Return the (x, y) coordinate for the center point of the cell that contains the specified text.  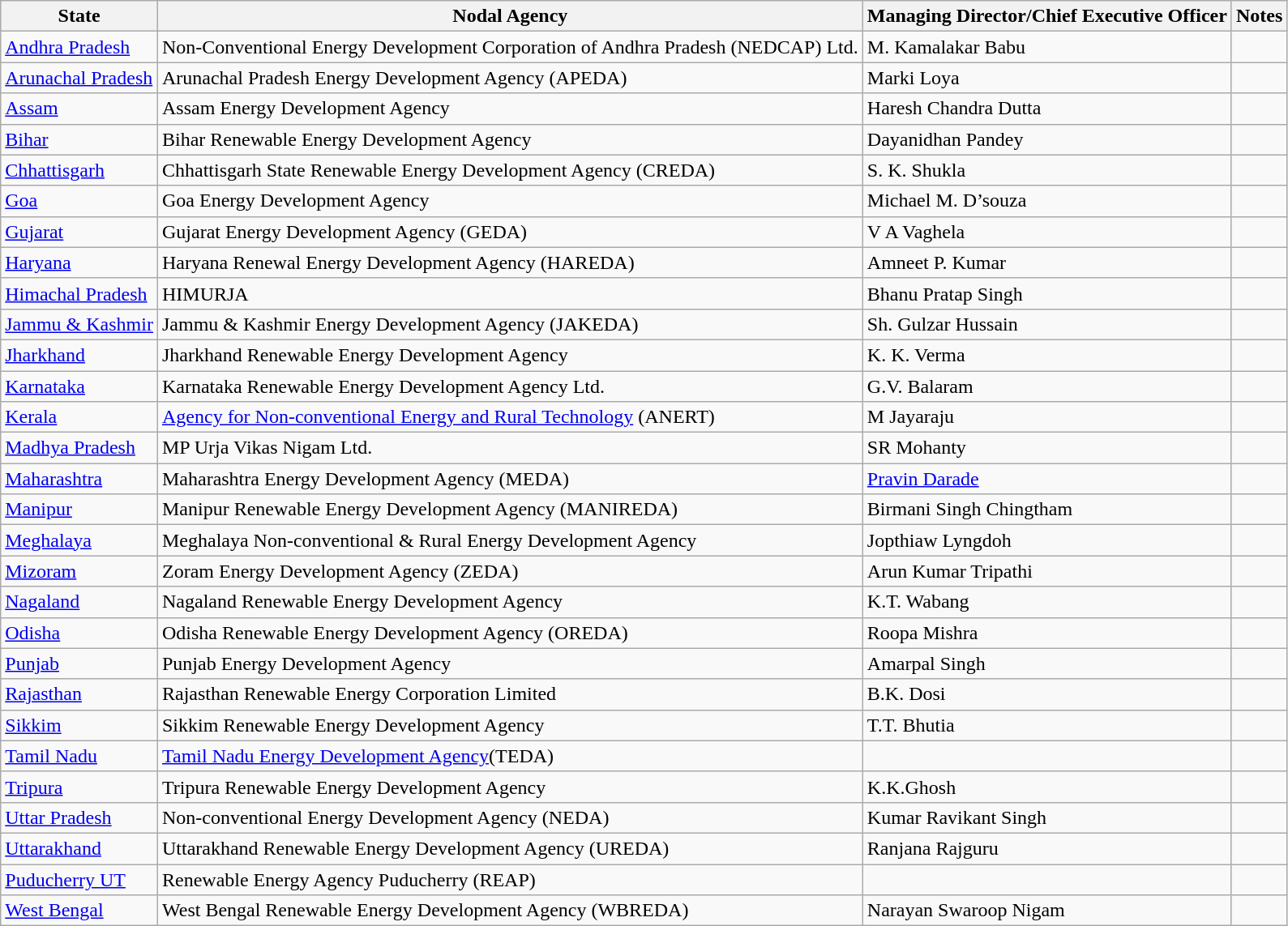
Sh. Gulzar Hussain (1047, 324)
Punjab Energy Development Agency (510, 664)
Chhattisgarh (79, 170)
Odisha (79, 633)
Manipur (79, 510)
Renewable Energy Agency Puducherry (REAP) (510, 879)
Karnataka (79, 386)
Tamil Nadu Energy Development Agency(TEDA) (510, 756)
Gujarat (79, 232)
HIMURJA (510, 293)
Tripura Renewable Energy Development Agency (510, 787)
B.K. Dosi (1047, 694)
K.T. Wabang (1047, 602)
Roopa Mishra (1047, 633)
MP Urja Vikas Nigam Ltd. (510, 448)
West Bengal (79, 911)
Rajasthan Renewable Energy Corporation Limited (510, 694)
Jammu & Kashmir Energy Development Agency (JAKEDA) (510, 324)
Goa (79, 201)
Bihar (79, 139)
Nagaland Renewable Energy Development Agency (510, 602)
Karnataka Renewable Energy Development Agency Ltd. (510, 386)
Uttar Pradesh (79, 817)
Arun Kumar Tripathi (1047, 571)
Bihar Renewable Energy Development Agency (510, 139)
Notes (1259, 16)
Assam (79, 109)
Narayan Swaroop Nigam (1047, 911)
Jopthiaw Lyngdoh (1047, 540)
State (79, 16)
West Bengal Renewable Energy Development Agency (WBREDA) (510, 911)
Nagaland (79, 602)
Tripura (79, 787)
V A Vaghela (1047, 232)
M Jayaraju (1047, 417)
Arunachal Pradesh (79, 78)
Jammu & Kashmir (79, 324)
Puducherry UT (79, 879)
Kerala (79, 417)
Jharkhand (79, 355)
Sikkim Renewable Energy Development Agency (510, 725)
Non-conventional Energy Development Agency (NEDA) (510, 817)
Pravin Darade (1047, 479)
Maharashtra (79, 479)
Non-Conventional Energy Development Corporation of Andhra Pradesh (NEDCAP) Ltd. (510, 47)
M. Kamalakar Babu (1047, 47)
Mizoram (79, 571)
Manipur Renewable Energy Development Agency (MANIREDA) (510, 510)
Marki Loya (1047, 78)
SR Mohanty (1047, 448)
Bhanu Pratap Singh (1047, 293)
Haryana Renewal Energy Development Agency (HAREDA) (510, 262)
Kumar Ravikant Singh (1047, 817)
Chhattisgarh State Renewable Energy Development Agency (CREDA) (510, 170)
Uttarakhand Renewable Energy Development Agency (UREDA) (510, 848)
Madhya Pradesh (79, 448)
T.T. Bhutia (1047, 725)
Amarpal Singh (1047, 664)
Nodal Agency (510, 16)
Assam Energy Development Agency (510, 109)
S. K. Shukla (1047, 170)
Uttarakhand (79, 848)
Meghalaya Non-conventional & Rural Energy Development Agency (510, 540)
Michael M. D’souza (1047, 201)
Managing Director/Chief Executive Officer (1047, 16)
Meghalaya (79, 540)
Rajasthan (79, 694)
K. K. Verma (1047, 355)
Jharkhand Renewable Energy Development Agency (510, 355)
Haryana (79, 262)
Maharashtra Energy Development Agency (MEDA) (510, 479)
Sikkim (79, 725)
Ranjana Rajguru (1047, 848)
Tamil Nadu (79, 756)
Zoram Energy Development Agency (ZEDA) (510, 571)
Agency for Non-conventional Energy and Rural Technology (ANERT) (510, 417)
Arunachal Pradesh Energy Development Agency (APEDA) (510, 78)
Punjab (79, 664)
Gujarat Energy Development Agency (GEDA) (510, 232)
Himachal Pradesh (79, 293)
Goa Energy Development Agency (510, 201)
Amneet P. Kumar (1047, 262)
Andhra Pradesh (79, 47)
K.K.Ghosh (1047, 787)
G.V. Balaram (1047, 386)
Haresh Chandra Dutta (1047, 109)
Birmani Singh Chingtham (1047, 510)
Odisha Renewable Energy Development Agency (OREDA) (510, 633)
Dayanidhan Pandey (1047, 139)
